Return the [x, y] coordinate for the center point of the cell that contains the specified text.  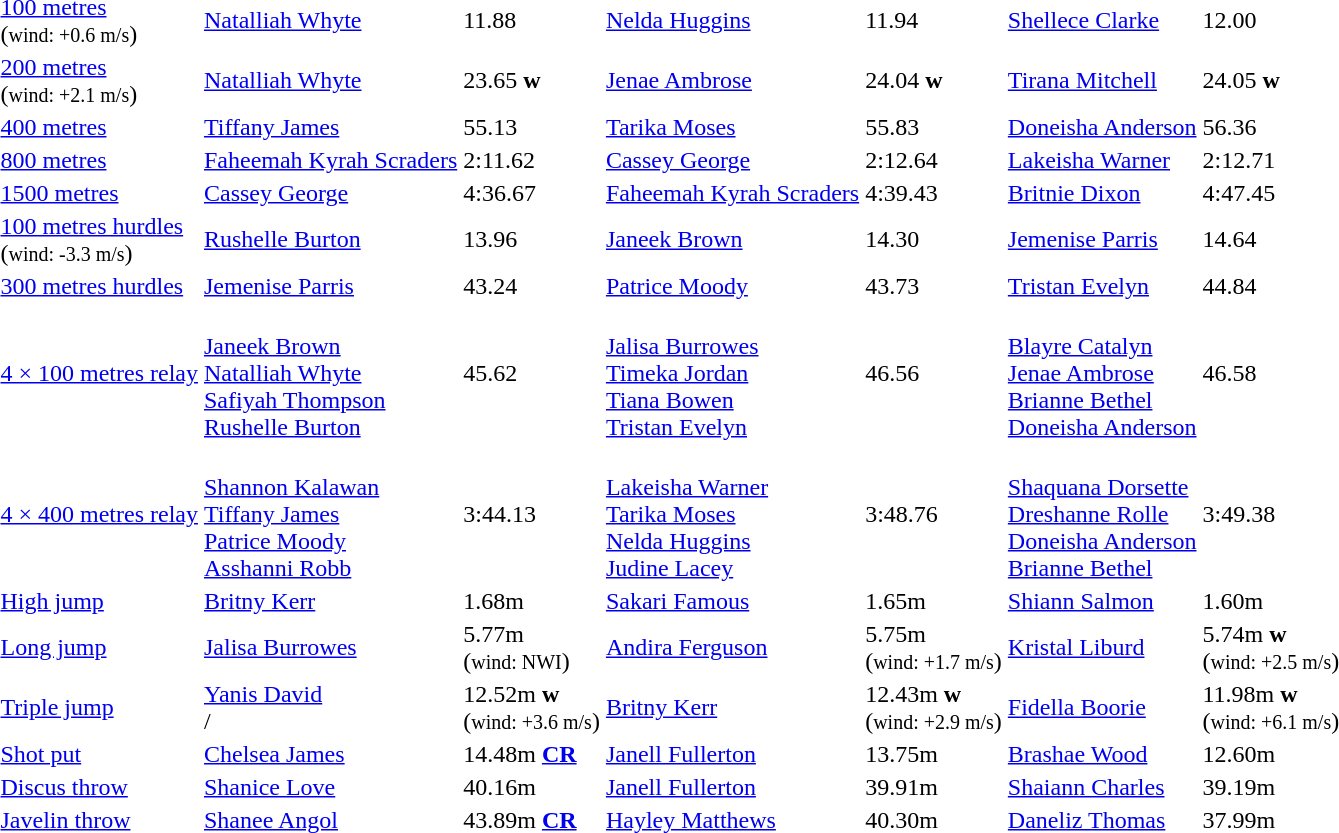
Rushelle Burton [330, 240]
Shiann Salmon [1102, 601]
2:12.64 [934, 160]
39.91m [934, 787]
23.65 w [532, 80]
12.43m w (wind: +2.9 m/s) [934, 708]
5.75m (wind: +1.7 m/s) [934, 648]
3:44.13 [532, 514]
1.65m [934, 601]
14.48m CR [532, 754]
Kristal Liburd [1102, 648]
4:39.43 [934, 193]
3:48.76 [934, 514]
Tristan Evelyn [1102, 286]
Doneisha Anderson [1102, 127]
40.16m [532, 787]
Janeek Brown Natalliah Whyte Safiyah Thompson Rushelle Burton [330, 373]
Natalliah Whyte [330, 80]
Tiffany James [330, 127]
Lakeisha Warner [1102, 160]
Patrice Moody [732, 286]
Shaquana Dorsette Dreshanne Rolle Doneisha Anderson Brianne Bethel [1102, 514]
Fidella Boorie [1102, 708]
Yanis David / [330, 708]
Chelsea James [330, 754]
12.52m w (wind: +3.6 m/s) [532, 708]
Jalisa Burrowes [330, 648]
Tarika Moses [732, 127]
Britnie Dixon [1102, 193]
Andira Ferguson [732, 648]
43.24 [532, 286]
13.75m [934, 754]
14.30 [934, 240]
Lakeisha Warner Tarika Moses Nelda Huggins Judine Lacey [732, 514]
55.83 [934, 127]
Tirana Mitchell [1102, 80]
46.56 [934, 373]
Jenae Ambrose [732, 80]
Blayre Catalyn Jenae Ambrose Brianne Bethel Doneisha Anderson [1102, 373]
13.96 [532, 240]
Shanice Love [330, 787]
43.73 [934, 286]
24.04 w [934, 80]
2:11.62 [532, 160]
Brashae Wood [1102, 754]
Sakari Famous [732, 601]
Shannon Kalawan Tiffany James Patrice Moody Asshanni Robb [330, 514]
55.13 [532, 127]
5.77m (wind: NWI) [532, 648]
1.68m [532, 601]
45.62 [532, 373]
Shaiann Charles [1102, 787]
Jalisa Burrowes Timeka Jordan Tiana Bowen Tristan Evelyn [732, 373]
4:36.67 [532, 193]
Janeek Brown [732, 240]
